Locate the cell with the specified text and output its (x, y) center coordinate. 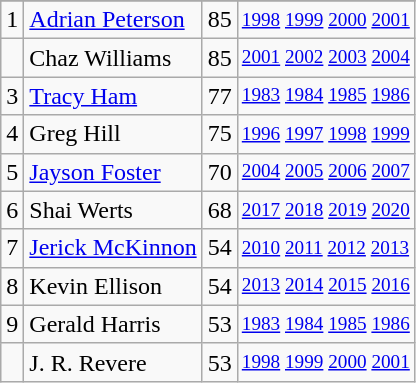
8 (12, 286)
Shai Werts (113, 210)
5 (12, 172)
2001 2002 2003 2004 (326, 58)
Gerald Harris (113, 324)
Greg Hill (113, 134)
7 (12, 248)
Chaz Williams (113, 58)
75 (220, 134)
70 (220, 172)
Tracy Ham (113, 96)
2010 2011 2012 2013 (326, 248)
Jerick McKinnon (113, 248)
2013 2014 2015 2016 (326, 286)
Kevin Ellison (113, 286)
J. R. Revere (113, 362)
1996 1997 1998 1999 (326, 134)
4 (12, 134)
68 (220, 210)
Jayson Foster (113, 172)
2004 2005 2006 2007 (326, 172)
2017 2018 2019 2020 (326, 210)
3 (12, 96)
1 (12, 20)
77 (220, 96)
9 (12, 324)
6 (12, 210)
Adrian Peterson (113, 20)
